From the cell containing the given text, extract its center point as (x, y) coordinate. 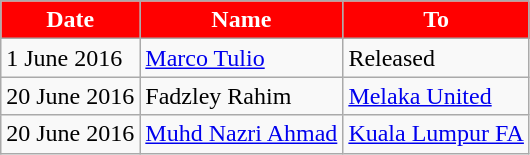
Date (70, 20)
Muhd Nazri Ahmad (242, 134)
Kuala Lumpur FA (436, 134)
To (436, 20)
Released (436, 58)
Marco Tulio (242, 58)
1 June 2016 (70, 58)
Melaka United (436, 96)
Fadzley Rahim (242, 96)
Name (242, 20)
